Return (x, y) of the center of cell containing provided text 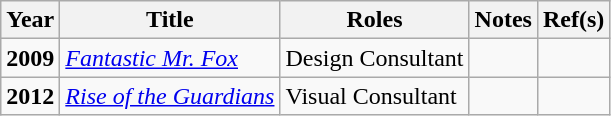
Fantastic Mr. Fox (170, 58)
Title (170, 20)
Year (30, 20)
2009 (30, 58)
Notes (503, 20)
Roles (374, 20)
Visual Consultant (374, 96)
Design Consultant (374, 58)
Ref(s) (573, 20)
2012 (30, 96)
Rise of the Guardians (170, 96)
